Extract the [X, Y] coordinate from the center of the cell holding the provided text.  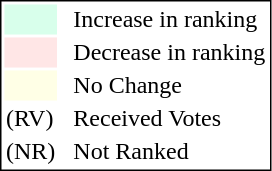
No Change [170, 85]
Increase in ranking [170, 19]
Not Ranked [170, 151]
Received Votes [170, 119]
(NR) [30, 151]
Decrease in ranking [170, 53]
(RV) [30, 119]
